Output the (x, y) coordinate of the center of the cell containing the given text.  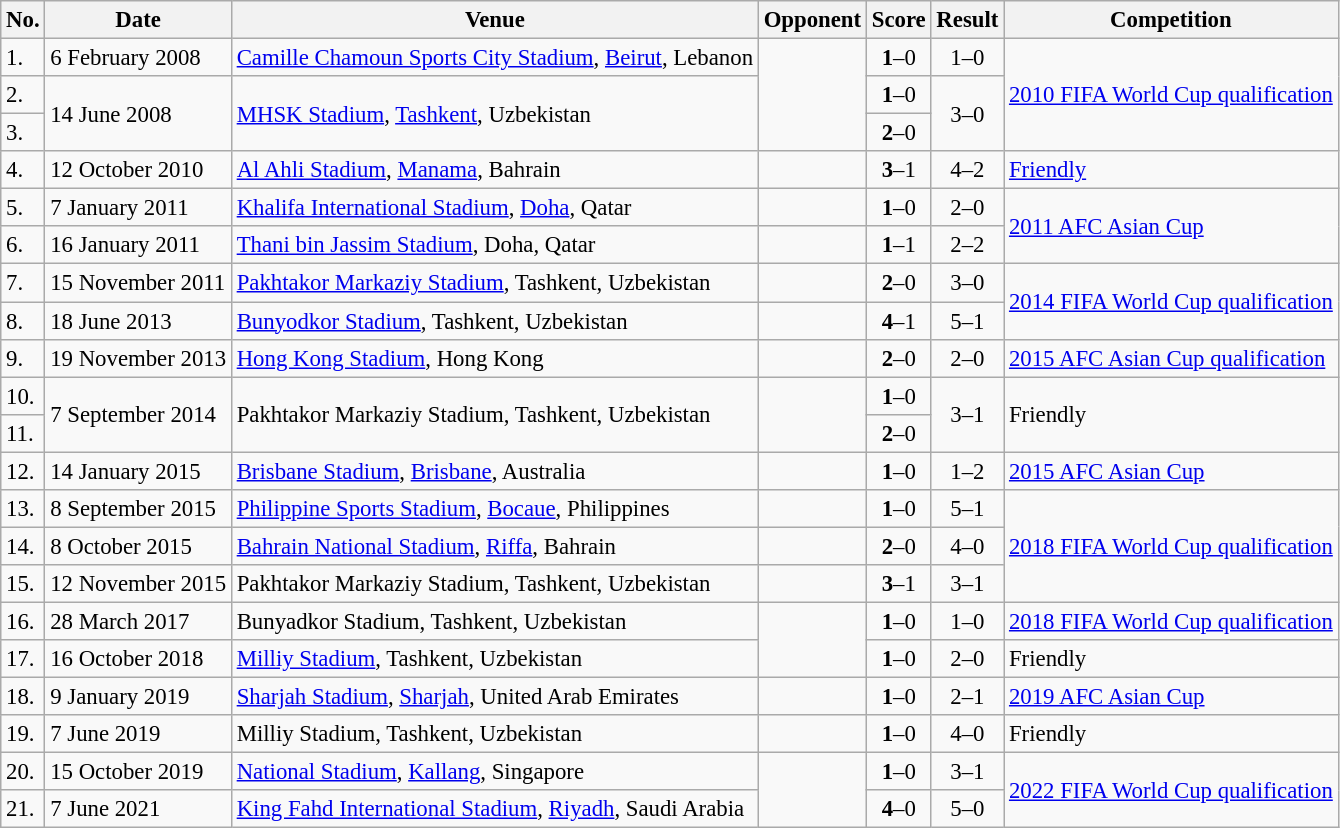
6 February 2008 (138, 58)
Philippine Sports Stadium, Bocaue, Philippines (494, 509)
14. (23, 546)
14 January 2015 (138, 471)
19. (23, 734)
1–1 (898, 245)
2015 AFC Asian Cup qualification (1171, 358)
21. (23, 809)
15 October 2019 (138, 772)
2–2 (968, 245)
2019 AFC Asian Cup (1171, 697)
18. (23, 697)
19 November 2013 (138, 358)
7. (23, 283)
6. (23, 245)
7 September 2014 (138, 414)
12 November 2015 (138, 584)
Hong Kong Stadium, Hong Kong (494, 358)
Sharjah Stadium, Sharjah, United Arab Emirates (494, 697)
Al Ahli Stadium, Manama, Bahrain (494, 170)
10. (23, 396)
4–2 (968, 170)
4–1 (898, 321)
4. (23, 170)
2014 FIFA World Cup qualification (1171, 302)
14 June 2008 (138, 114)
No. (23, 20)
Camille Chamoun Sports City Stadium, Beirut, Lebanon (494, 58)
Bunyadkor Stadium, Tashkent, Uzbekistan (494, 621)
2–1 (968, 697)
2022 FIFA World Cup qualification (1171, 790)
3. (23, 133)
MHSK Stadium, Tashkent, Uzbekistan (494, 114)
16 January 2011 (138, 245)
18 June 2013 (138, 321)
7 January 2011 (138, 208)
2015 AFC Asian Cup (1171, 471)
16. (23, 621)
Brisbane Stadium, Brisbane, Australia (494, 471)
13. (23, 509)
9. (23, 358)
Thani bin Jassim Stadium, Doha, Qatar (494, 245)
20. (23, 772)
9 January 2019 (138, 697)
8 October 2015 (138, 546)
Khalifa International Stadium, Doha, Qatar (494, 208)
King Fahd International Stadium, Riyadh, Saudi Arabia (494, 809)
1–2 (968, 471)
28 March 2017 (138, 621)
7 June 2019 (138, 734)
17. (23, 659)
15 November 2011 (138, 283)
Venue (494, 20)
1. (23, 58)
15. (23, 584)
2010 FIFA World Cup qualification (1171, 96)
11. (23, 433)
12 October 2010 (138, 170)
2. (23, 95)
12. (23, 471)
8. (23, 321)
5. (23, 208)
Score (898, 20)
Opponent (812, 20)
Result (968, 20)
Date (138, 20)
16 October 2018 (138, 659)
2011 AFC Asian Cup (1171, 226)
National Stadium, Kallang, Singapore (494, 772)
8 September 2015 (138, 509)
Competition (1171, 20)
5–0 (968, 809)
Bunyodkor Stadium, Tashkent, Uzbekistan (494, 321)
7 June 2021 (138, 809)
Bahrain National Stadium, Riffa, Bahrain (494, 546)
